Return [X, Y] of the center of cell containing provided text 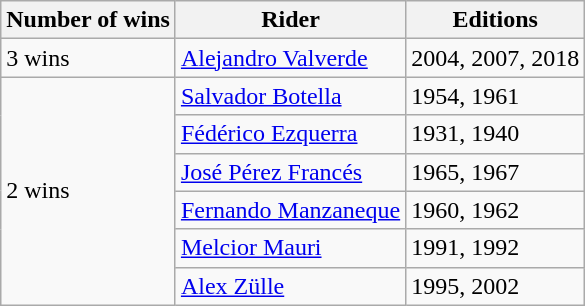
Fernando Manzaneque [290, 210]
1965, 1967 [496, 172]
2004, 2007, 2018 [496, 58]
2 wins [88, 191]
José Pérez Francés [290, 172]
1954, 1961 [496, 96]
Salvador Botella [290, 96]
Fédérico Ezquerra [290, 134]
Alejandro Valverde [290, 58]
3 wins [88, 58]
1960, 1962 [496, 210]
Number of wins [88, 20]
1931, 1940 [496, 134]
Editions [496, 20]
1995, 2002 [496, 286]
Melcior Mauri [290, 248]
1991, 1992 [496, 248]
Alex Zülle [290, 286]
Rider [290, 20]
